Search for the cell housing the specified text and yield its [x, y] center coordinate. 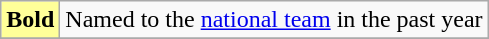
Named to the national team in the past year [274, 20]
Bold [30, 20]
